Pinpoint the cell where the given text exists, returning its (x, y) midpoint coordinate. 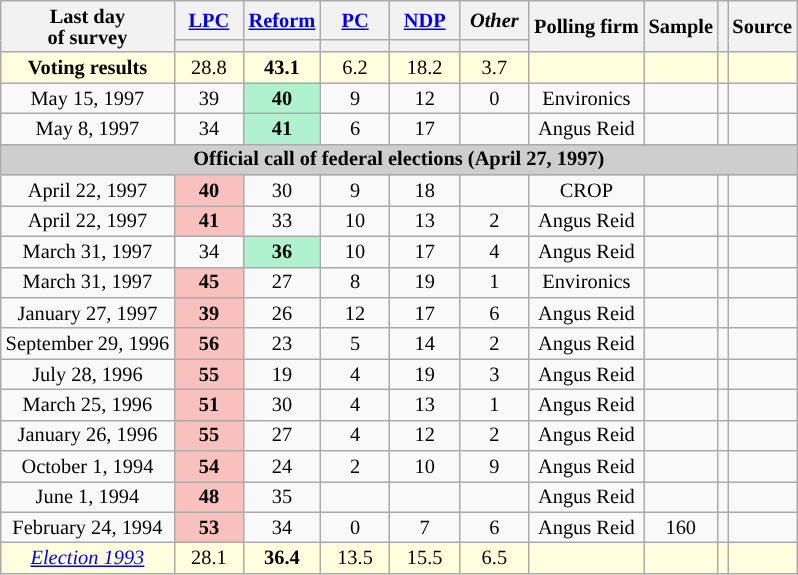
Source (762, 26)
LPC (209, 20)
48 (209, 496)
3.7 (495, 68)
35 (282, 496)
26 (282, 312)
March 25, 1996 (88, 404)
June 1, 1994 (88, 496)
45 (209, 282)
43.1 (282, 68)
July 28, 1996 (88, 374)
February 24, 1994 (88, 528)
14 (425, 344)
5 (355, 344)
7 (425, 528)
January 27, 1997 (88, 312)
Polling firm (586, 26)
May 8, 1997 (88, 128)
Voting results (88, 68)
May 15, 1997 (88, 98)
Other (495, 20)
Sample (681, 26)
6.5 (495, 558)
36.4 (282, 558)
Official call of federal elections (April 27, 1997) (399, 160)
September 29, 1996 (88, 344)
160 (681, 528)
33 (282, 220)
36 (282, 252)
13.5 (355, 558)
NDP (425, 20)
54 (209, 466)
October 1, 1994 (88, 466)
Last day of survey (88, 26)
Reform (282, 20)
8 (355, 282)
23 (282, 344)
56 (209, 344)
28.8 (209, 68)
18 (425, 190)
PC (355, 20)
Election 1993 (88, 558)
6.2 (355, 68)
24 (282, 466)
January 26, 1996 (88, 436)
28.1 (209, 558)
15.5 (425, 558)
3 (495, 374)
18.2 (425, 68)
CROP (586, 190)
53 (209, 528)
51 (209, 404)
